Pinpoint the cell where the given text exists, returning its [X, Y] midpoint coordinate. 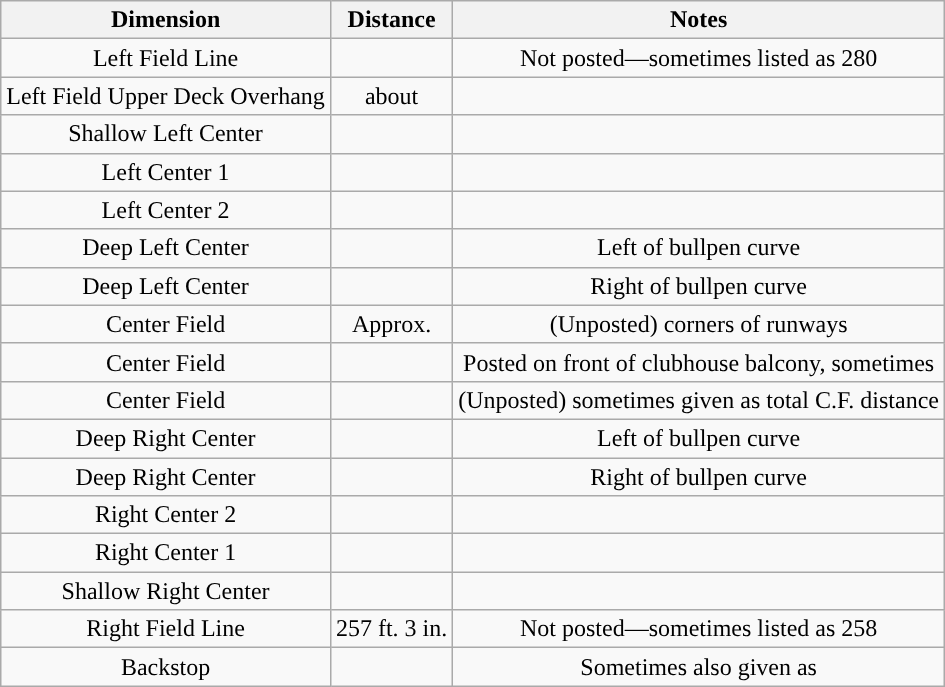
Notes [699, 20]
Not posted—sometimes listed as 258 [699, 629]
Right Field Line [166, 629]
Posted on front of clubhouse balcony, sometimes [699, 362]
Dimension [166, 20]
Backstop [166, 667]
257 ft. 3 in. [391, 629]
Left Center 1 [166, 172]
Sometimes also given as [699, 667]
Left Field Line [166, 58]
Shallow Right Center [166, 591]
(Unposted) sometimes given as total C.F. distance [699, 400]
Left Field Upper Deck Overhang [166, 96]
Distance [391, 20]
Approx. [391, 324]
about [391, 96]
Right Center 1 [166, 553]
(Unposted) corners of runways [699, 324]
Shallow Left Center [166, 134]
Not posted—sometimes listed as 280 [699, 58]
Right Center 2 [166, 515]
Left Center 2 [166, 210]
